Return (x, y) of the center of cell containing provided text 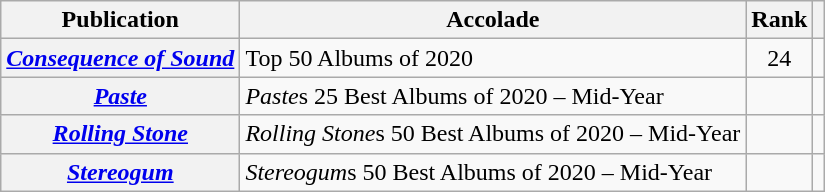
Stereogum (120, 172)
Rolling Stone (120, 134)
Stereogums 50 Best Albums of 2020 – Mid-Year (493, 172)
24 (780, 58)
Rank (780, 20)
Accolade (493, 20)
Rolling Stones 50 Best Albums of 2020 – Mid-Year (493, 134)
Pastes 25 Best Albums of 2020 – Mid-Year (493, 96)
Top 50 Albums of 2020 (493, 58)
Consequence of Sound (120, 58)
Publication (120, 20)
Paste (120, 96)
